Extract the [x, y] coordinate from the center of the cell holding the provided text.  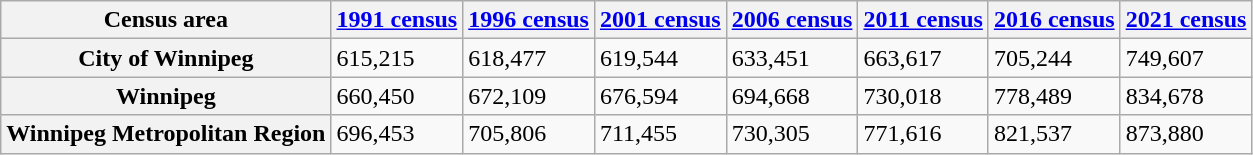
Winnipeg Metropolitan Region [166, 134]
633,451 [792, 58]
Census area [166, 20]
City of Winnipeg [166, 58]
618,477 [529, 58]
694,668 [792, 96]
834,678 [1186, 96]
705,244 [1054, 58]
730,018 [923, 96]
1996 census [529, 20]
660,450 [397, 96]
778,489 [1054, 96]
672,109 [529, 96]
749,607 [1186, 58]
Winnipeg [166, 96]
821,537 [1054, 134]
2006 census [792, 20]
1991 census [397, 20]
2016 census [1054, 20]
696,453 [397, 134]
705,806 [529, 134]
771,616 [923, 134]
619,544 [660, 58]
663,617 [923, 58]
2011 census [923, 20]
730,305 [792, 134]
615,215 [397, 58]
2001 census [660, 20]
873,880 [1186, 134]
711,455 [660, 134]
676,594 [660, 96]
2021 census [1186, 20]
